Return the [X, Y] coordinate for the center point of the cell that contains the specified text.  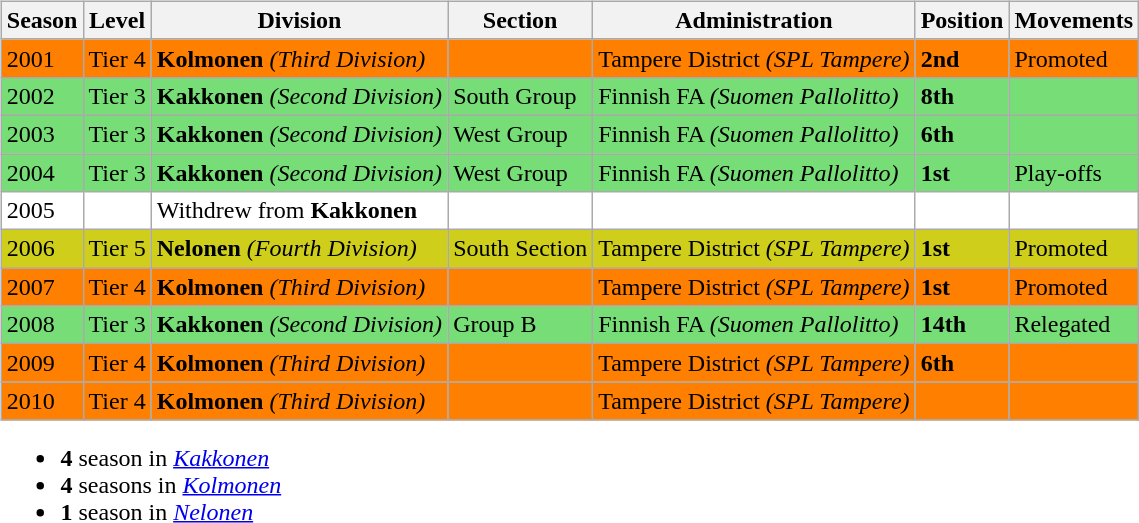
2004 [42, 173]
Group B [520, 325]
Tier 5 [117, 249]
8th [962, 96]
Withdrew from Kakkonen [299, 211]
South Group [520, 96]
2003 [42, 134]
Play-offs [1074, 173]
2007 [42, 287]
Administration [754, 20]
Movements [1074, 20]
2001 [42, 58]
2006 [42, 249]
14th [962, 325]
2nd [962, 58]
Season [42, 20]
Position [962, 20]
Level [117, 20]
2010 [42, 401]
South Section [520, 249]
2009 [42, 363]
Section [520, 20]
2002 [42, 96]
2008 [42, 325]
Relegated [1074, 325]
Nelonen (Fourth Division) [299, 249]
Division [299, 20]
2005 [42, 211]
